From the cell containing the given text, extract its center point as (x, y) coordinate. 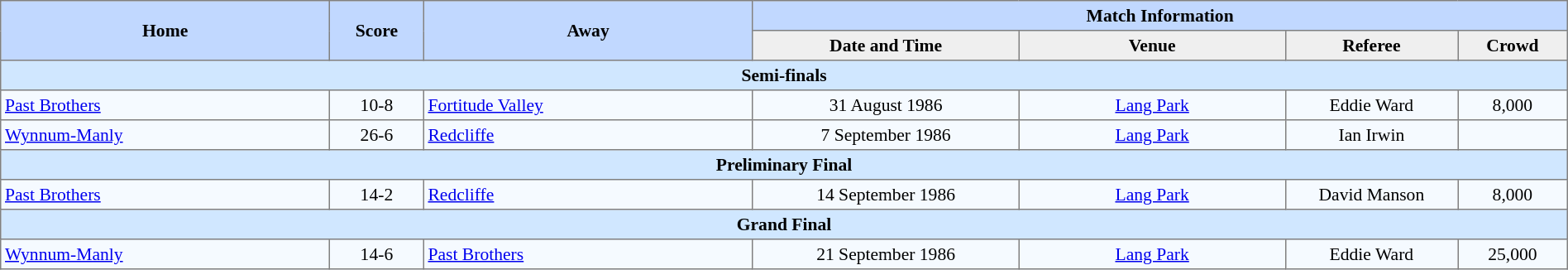
Away (588, 31)
Home (165, 31)
Date and Time (886, 46)
Venue (1152, 46)
10-8 (377, 105)
7 September 1986 (886, 135)
21 September 1986 (886, 254)
Match Information (1159, 16)
26-6 (377, 135)
25,000 (1513, 254)
David Manson (1371, 195)
31 August 1986 (886, 105)
14-2 (377, 195)
Score (377, 31)
Ian Irwin (1371, 135)
Crowd (1513, 46)
14-6 (377, 254)
14 September 1986 (886, 195)
Referee (1371, 46)
Grand Final (784, 224)
Semi-finals (784, 75)
Fortitude Valley (588, 105)
Preliminary Final (784, 165)
